Find where the given text appears and provide that cell's center as (x, y) coordinate. 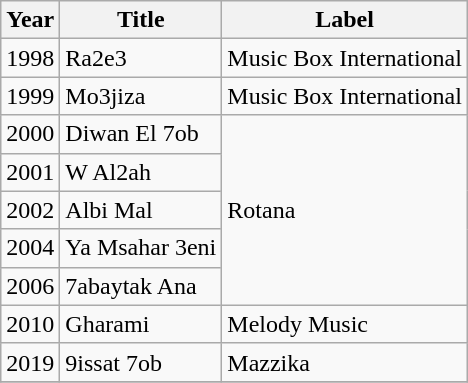
Albi Mal (141, 210)
1998 (30, 58)
Gharami (141, 324)
Mo3jiza (141, 96)
2010 (30, 324)
Ra2e3 (141, 58)
Title (141, 20)
2019 (30, 362)
Mazzika (345, 362)
9issat 7ob (141, 362)
Diwan El 7ob (141, 134)
Label (345, 20)
2000 (30, 134)
Rotana (345, 210)
1999 (30, 96)
Melody Music (345, 324)
Ya Msahar 3eni (141, 248)
2004 (30, 248)
W Al2ah (141, 172)
7abaytak Ana (141, 286)
2006 (30, 286)
2001 (30, 172)
2002 (30, 210)
Year (30, 20)
